For the text-containing cell, return its midpoint in (x, y) coordinate format. 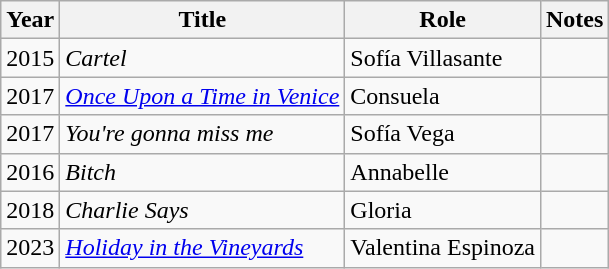
Once Upon a Time in Venice (202, 96)
2015 (30, 58)
Year (30, 20)
Valentina Espinoza (443, 248)
Sofía Vega (443, 134)
Bitch (202, 172)
Role (443, 20)
Charlie Says (202, 210)
You're gonna miss me (202, 134)
2018 (30, 210)
Annabelle (443, 172)
Notes (574, 20)
2016 (30, 172)
Gloria (443, 210)
Holiday in the Vineyards (202, 248)
Sofía Villasante (443, 58)
Consuela (443, 96)
Cartel (202, 58)
Title (202, 20)
2023 (30, 248)
